Output the [x, y] coordinate of the center of the cell containing the given text.  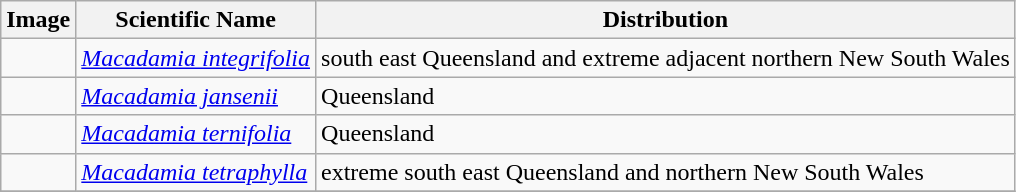
Macadamia tetraphylla [196, 172]
extreme south east Queensland and northern New South Wales [666, 172]
Macadamia integrifolia [196, 58]
south east Queensland and extreme adjacent northern New South Wales [666, 58]
Image [38, 20]
Distribution [666, 20]
Macadamia jansenii [196, 96]
Scientific Name [196, 20]
Macadamia ternifolia [196, 134]
